Find where the given text appears and provide that cell's center as [X, Y] coordinate. 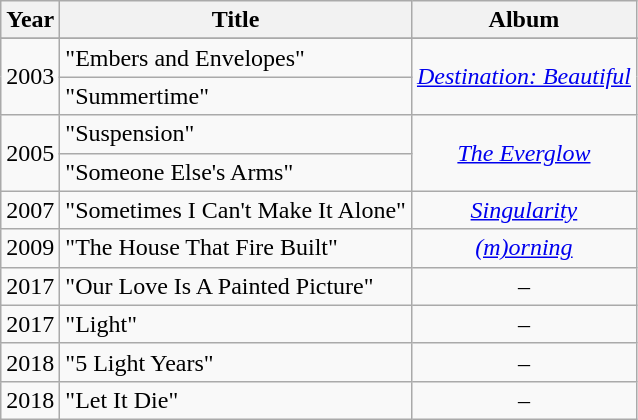
(m)orning [524, 248]
"The House That Fire Built" [236, 248]
Album [524, 20]
"Let It Die" [236, 400]
"5 Light Years" [236, 362]
"Sometimes I Can't Make It Alone" [236, 210]
2005 [30, 153]
"Embers and Envelopes" [236, 58]
"Someone Else's Arms" [236, 172]
2009 [30, 248]
"Suspension" [236, 134]
Title [236, 20]
Destination: Beautiful [524, 77]
"Summertime" [236, 96]
Year [30, 20]
"Light" [236, 324]
2003 [30, 77]
Singularity [524, 210]
The Everglow [524, 153]
2007 [30, 210]
"Our Love Is A Painted Picture" [236, 286]
